Locate the cell with the specified text and output its (x, y) center coordinate. 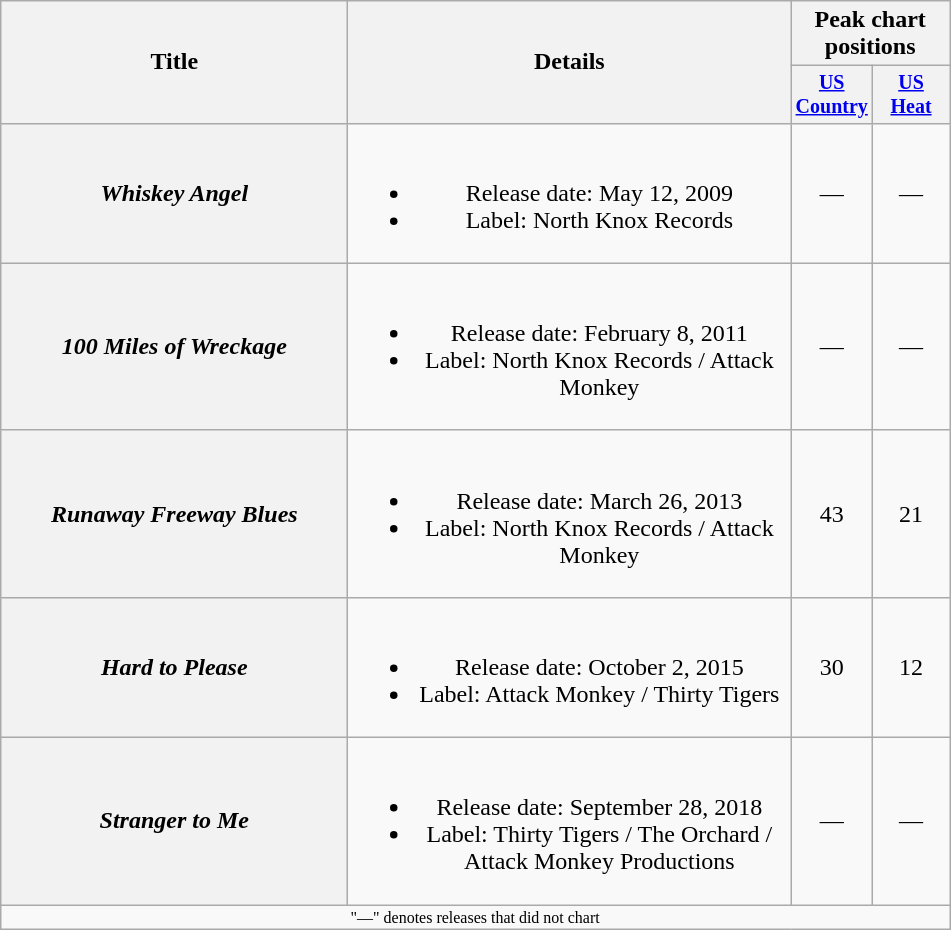
Release date: October 2, 2015Label: Attack Monkey / Thirty Tigers (570, 667)
100 Miles of Wreckage (174, 346)
Details (570, 62)
Peak chartpositions (870, 34)
21 (912, 514)
12 (912, 667)
Release date: May 12, 2009Label: North Knox Records (570, 193)
Title (174, 62)
43 (832, 514)
30 (832, 667)
Release date: February 8, 2011Label: North Knox Records / Attack Monkey (570, 346)
Release date: September 28, 2018 Label: Thirty Tigers / The Orchard / Attack Monkey Productions (570, 822)
"—" denotes releases that did not chart (476, 917)
Stranger to Me (174, 822)
Release date: March 26, 2013Label: North Knox Records / Attack Monkey (570, 514)
Hard to Please (174, 667)
Runaway Freeway Blues (174, 514)
US Country (832, 94)
Whiskey Angel (174, 193)
USHeat (912, 94)
